Output the (X, Y) coordinate of the center of the cell containing the given text.  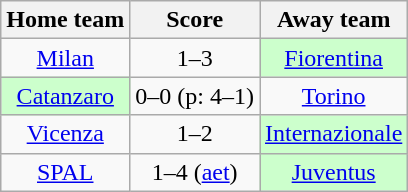
0–0 (p: 4–1) (195, 96)
Score (195, 20)
Home team (66, 20)
Catanzaro (66, 96)
Internazionale (334, 134)
1–4 (aet) (195, 172)
Juventus (334, 172)
Torino (334, 96)
1–2 (195, 134)
Milan (66, 58)
Vicenza (66, 134)
SPAL (66, 172)
1–3 (195, 58)
Away team (334, 20)
Fiorentina (334, 58)
